Pinpoint the cell where the given text exists, returning its [X, Y] midpoint coordinate. 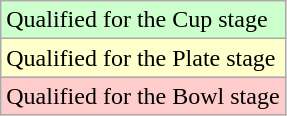
Qualified for the Bowl stage [143, 96]
Qualified for the Plate stage [143, 58]
Qualified for the Cup stage [143, 20]
